For the text-containing cell, return its midpoint in (X, Y) coordinate format. 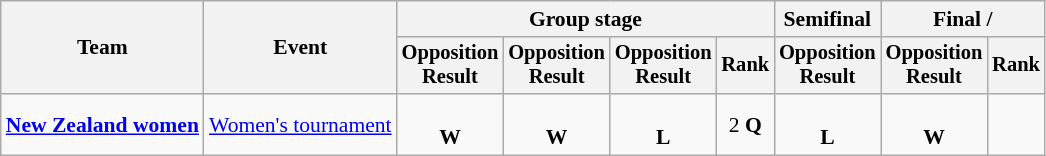
Event (300, 48)
2 Q (745, 124)
Final / (963, 19)
Team (102, 48)
Semifinal (828, 19)
New Zealand women (102, 124)
Women's tournament (300, 124)
Group stage (586, 19)
